Locate the cell with the specified text and output its (x, y) center coordinate. 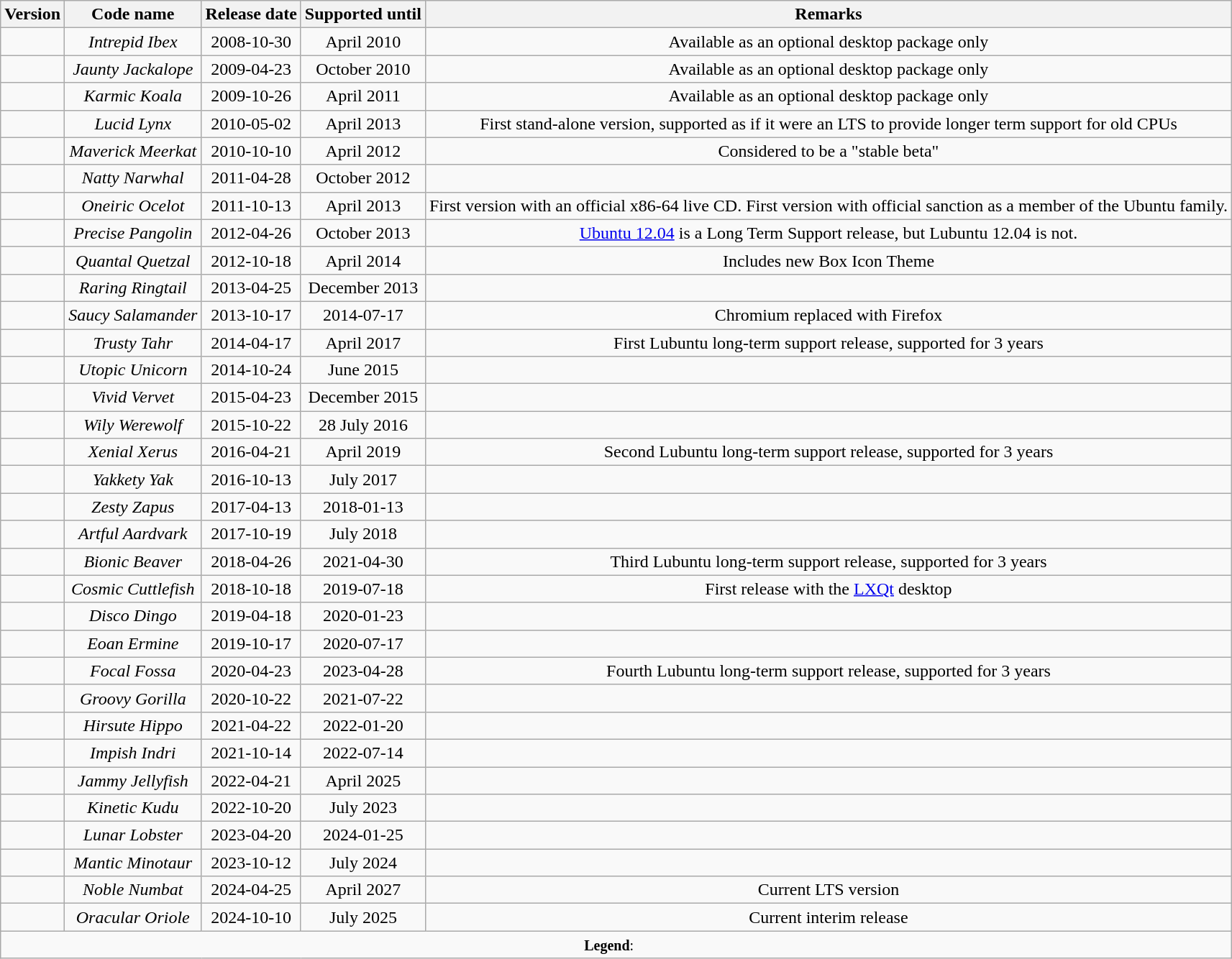
2011-04-28 (251, 178)
June 2015 (362, 370)
2008-10-30 (251, 42)
2010-10-10 (251, 151)
2022-07-14 (362, 753)
Remarks (829, 14)
2020-01-23 (362, 616)
2017-10-19 (251, 534)
Utopic Unicorn (133, 370)
October 2012 (362, 178)
July 2025 (362, 917)
Focal Fossa (133, 671)
April 2025 (362, 780)
2017-04-13 (251, 507)
Lunar Lobster (133, 835)
Code name (133, 14)
2014-10-24 (251, 370)
2012-10-18 (251, 260)
Version (33, 14)
July 2023 (362, 808)
October 2010 (362, 69)
2015-10-22 (251, 425)
Natty Narwhal (133, 178)
Mantic Minotaur (133, 863)
Zesty Zapus (133, 507)
Ubuntu 12.04 is a Long Term Support release, but Lubuntu 12.04 is not. (829, 233)
2009-10-26 (251, 96)
Release date (251, 14)
Current interim release (829, 917)
Karmic Koala (133, 96)
2022-04-21 (251, 780)
Cosmic Cuttlefish (133, 589)
Oracular Oriole (133, 917)
April 2012 (362, 151)
2023-04-20 (251, 835)
2018-04-26 (251, 561)
2021-10-14 (251, 753)
December 2013 (362, 288)
2021-04-22 (251, 725)
Hirsute Hippo (133, 725)
First version with an official x86-64 live CD. First version with official sanction as a member of the Ubuntu family. (829, 206)
Artful Aardvark (133, 534)
Includes new Box Icon Theme (829, 260)
Wily Werewolf (133, 425)
July 2024 (362, 863)
2020-10-22 (251, 698)
2011-10-13 (251, 206)
Second Lubuntu long-term support release, supported for 3 years (829, 452)
2024-04-25 (251, 890)
2020-07-17 (362, 643)
2016-10-13 (251, 479)
Yakkety Yak (133, 479)
2021-07-22 (362, 698)
Impish Indri (133, 753)
2019-07-18 (362, 589)
Legend: (616, 945)
2020-04-23 (251, 671)
2018-01-13 (362, 507)
December 2015 (362, 398)
2023-04-28 (362, 671)
2012-04-26 (251, 233)
Kinetic Kudu (133, 808)
2019-10-17 (251, 643)
Eoan Ermine (133, 643)
28 July 2016 (362, 425)
Quantal Quetzal (133, 260)
Chromium replaced with Firefox (829, 315)
Maverick Meerkat (133, 151)
Groovy Gorilla (133, 698)
First stand-alone version, supported as if it were an LTS to provide longer term support for old CPUs (829, 124)
April 2010 (362, 42)
Noble Numbat (133, 890)
Xenial Xerus (133, 452)
2022-01-20 (362, 725)
Vivid Vervet (133, 398)
2013-10-17 (251, 315)
Current LTS version (829, 890)
Trusty Tahr (133, 343)
April 2017 (362, 343)
Saucy Salamander (133, 315)
Disco Dingo (133, 616)
Raring Ringtail (133, 288)
2014-04-17 (251, 343)
2010-05-02 (251, 124)
2024-01-25 (362, 835)
2015-04-23 (251, 398)
April 2011 (362, 96)
2021-04-30 (362, 561)
April 2019 (362, 452)
2016-04-21 (251, 452)
2014-07-17 (362, 315)
Intrepid Ibex (133, 42)
Oneiric Ocelot (133, 206)
July 2018 (362, 534)
First Lubuntu long-term support release, supported for 3 years (829, 343)
July 2017 (362, 479)
October 2013 (362, 233)
2009-04-23 (251, 69)
2019-04-18 (251, 616)
April 2027 (362, 890)
April 2014 (362, 260)
2024-10-10 (251, 917)
Third Lubuntu long-term support release, supported for 3 years (829, 561)
Considered to be a "stable beta" (829, 151)
2023-10-12 (251, 863)
Supported until (362, 14)
Precise Pangolin (133, 233)
2022-10-20 (251, 808)
Lucid Lynx (133, 124)
First release with the LXQt desktop (829, 589)
Jammy Jellyfish (133, 780)
Jaunty Jackalope (133, 69)
Bionic Beaver (133, 561)
2013-04-25 (251, 288)
Fourth Lubuntu long-term support release, supported for 3 years (829, 671)
2018-10-18 (251, 589)
